Find where the given text appears and provide that cell's center as (x, y) coordinate. 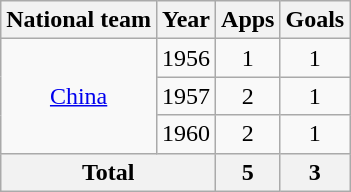
1957 (186, 96)
5 (248, 172)
Total (108, 172)
Year (186, 20)
Apps (248, 20)
Goals (315, 20)
1960 (186, 134)
China (79, 96)
3 (315, 172)
1956 (186, 58)
National team (79, 20)
